Return the (X, Y) coordinate for the center point of the cell that contains the specified text.  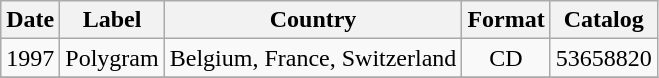
CD (506, 58)
Label (112, 20)
Date (30, 20)
Belgium, France, Switzerland (313, 58)
1997 (30, 58)
Polygram (112, 58)
Country (313, 20)
53658820 (604, 58)
Catalog (604, 20)
Format (506, 20)
